Determine the [X, Y] coordinate at the center of the cell enclosing the given text.  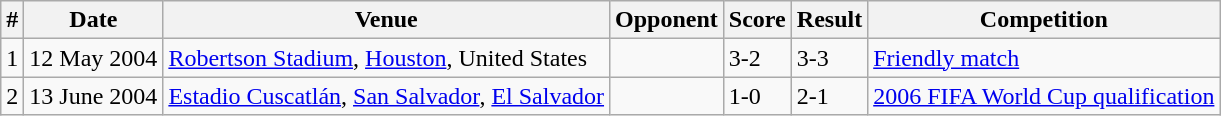
12 May 2004 [94, 58]
# [12, 20]
Score [757, 20]
Date [94, 20]
2 [12, 96]
Competition [1044, 20]
Robertson Stadium, Houston, United States [386, 58]
Estadio Cuscatlán, San Salvador, El Salvador [386, 96]
3-3 [829, 58]
13 June 2004 [94, 96]
1 [12, 58]
2006 FIFA World Cup qualification [1044, 96]
Opponent [667, 20]
Friendly match [1044, 58]
1-0 [757, 96]
Venue [386, 20]
3-2 [757, 58]
2-1 [829, 96]
Result [829, 20]
